Output the [x, y] coordinate of the center of the cell containing the given text.  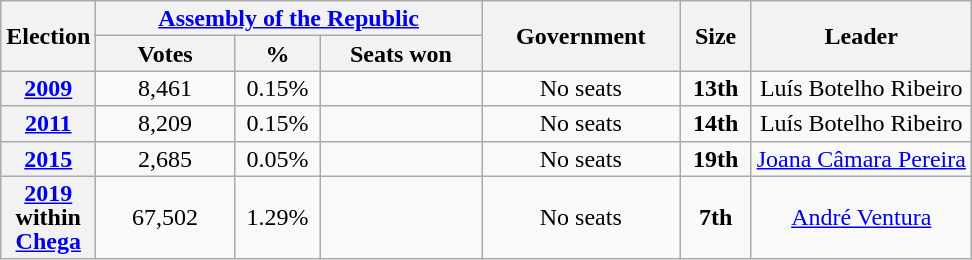
2015 [48, 158]
2011 [48, 124]
8,209 [166, 124]
0.05% [277, 158]
14th [716, 124]
% [277, 54]
Government [582, 36]
2,685 [166, 158]
8,461 [166, 88]
Joana Câmara Pereira [861, 158]
Size [716, 36]
2019within Chega [48, 218]
67,502 [166, 218]
Leader [861, 36]
Election [48, 36]
13th [716, 88]
2009 [48, 88]
7th [716, 218]
Assembly of the Republic [289, 18]
1.29% [277, 218]
André Ventura [861, 218]
Seats won [400, 54]
19th [716, 158]
Votes [166, 54]
